Determine the [X, Y] coordinate at the center of the cell enclosing the given text.  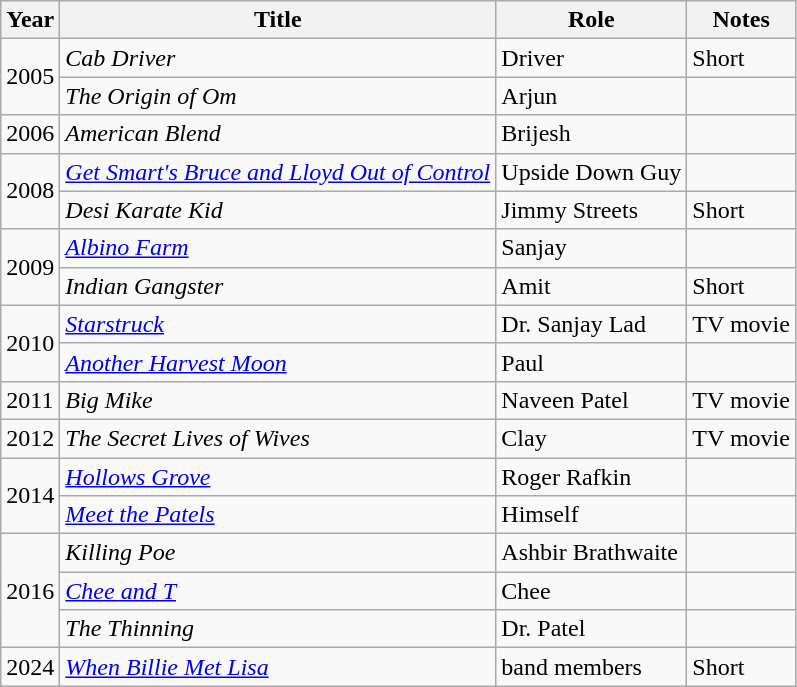
Clay [592, 438]
Ashbir Brathwaite [592, 553]
The Thinning [278, 629]
Arjun [592, 96]
Paul [592, 362]
Chee [592, 591]
Meet the Patels [278, 515]
Dr. Patel [592, 629]
2009 [30, 267]
Albino Farm [278, 248]
2024 [30, 667]
2012 [30, 438]
2011 [30, 400]
Cab Driver [278, 58]
band members [592, 667]
2010 [30, 343]
Naveen Patel [592, 400]
Jimmy Streets [592, 210]
The Origin of Om [278, 96]
2016 [30, 591]
2006 [30, 134]
Driver [592, 58]
Roger Rafkin [592, 477]
American Blend [278, 134]
Year [30, 20]
Title [278, 20]
Starstruck [278, 324]
Upside Down Guy [592, 172]
Another Harvest Moon [278, 362]
Chee and T [278, 591]
Role [592, 20]
2005 [30, 77]
Sanjay [592, 248]
Amit [592, 286]
Big Mike [278, 400]
Get Smart's Bruce and Lloyd Out of Control [278, 172]
Killing Poe [278, 553]
2014 [30, 496]
Hollows Grove [278, 477]
2008 [30, 191]
Dr. Sanjay Lad [592, 324]
The Secret Lives of Wives [278, 438]
Desi Karate Kid [278, 210]
Notes [742, 20]
Brijesh [592, 134]
Indian Gangster [278, 286]
Himself [592, 515]
When Billie Met Lisa [278, 667]
